From the cell containing the given text, extract its center point as (x, y) coordinate. 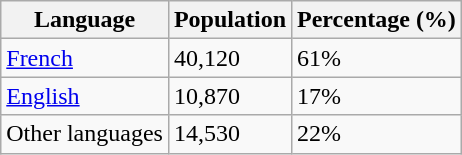
Population (230, 20)
Percentage (%) (377, 20)
40,120 (230, 58)
French (85, 58)
17% (377, 96)
Language (85, 20)
22% (377, 134)
61% (377, 58)
English (85, 96)
Other languages (85, 134)
10,870 (230, 96)
14,530 (230, 134)
